Return [x, y] of the center of cell containing provided text 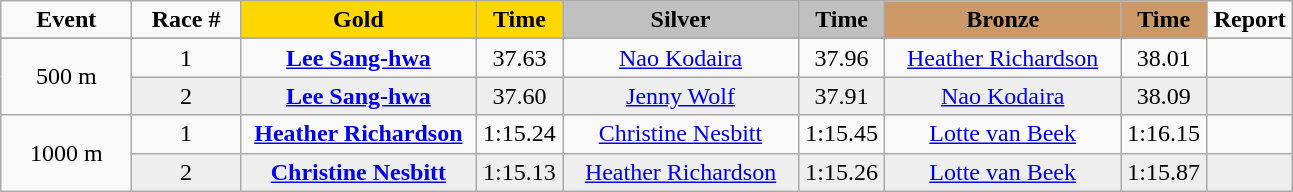
37.60 [519, 96]
1:16.15 [1164, 134]
Race # [186, 20]
Silver [680, 20]
38.01 [1164, 58]
Jenny Wolf [680, 96]
Bronze [1003, 20]
1000 m [66, 153]
1:15.87 [1164, 172]
1:15.24 [519, 134]
37.63 [519, 58]
Event [66, 20]
38.09 [1164, 96]
37.96 [842, 58]
1:15.45 [842, 134]
500 m [66, 77]
Gold [358, 20]
37.91 [842, 96]
1:15.26 [842, 172]
Report [1250, 20]
1:15.13 [519, 172]
